Find where the given text appears and provide that cell's center as [X, Y] coordinate. 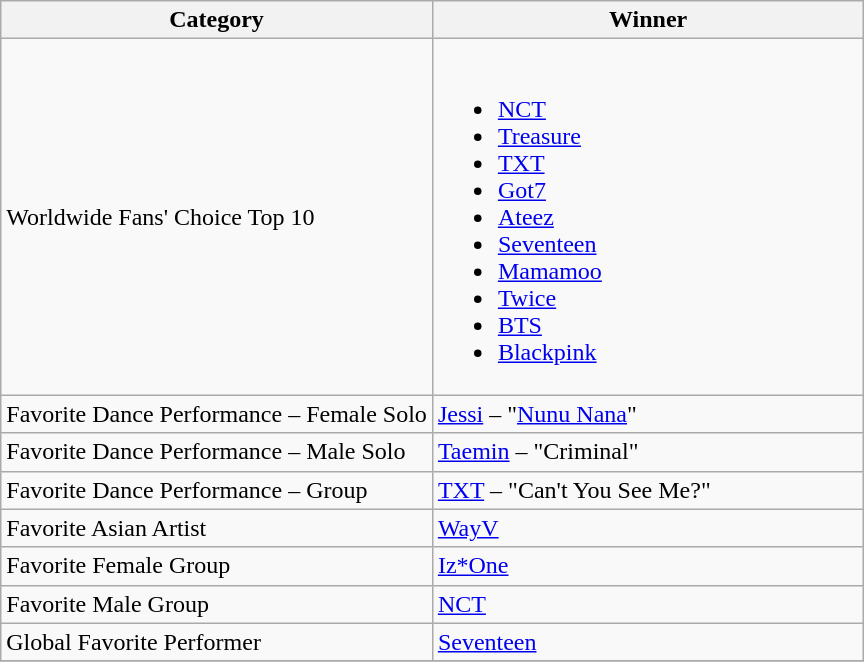
Favorite Male Group [217, 604]
Favorite Dance Performance – Male Solo [217, 452]
Iz*One [648, 566]
WayV [648, 528]
Winner [648, 20]
NCT [648, 604]
Favorite Dance Performance – Female Solo [217, 414]
Taemin – "Criminal" [648, 452]
Favorite Female Group [217, 566]
Favorite Dance Performance – Group [217, 490]
Seventeen [648, 642]
Favorite Asian Artist [217, 528]
NCTTreasureTXTGot7AteezSeventeenMamamooTwiceBTSBlackpink [648, 217]
Category [217, 20]
TXT – "Can't You See Me?" [648, 490]
Worldwide Fans' Choice Top 10 [217, 217]
Jessi – "Nunu Nana" [648, 414]
Global Favorite Performer [217, 642]
